Provide the (x, y) coordinate of the cell's center where the given text is located.  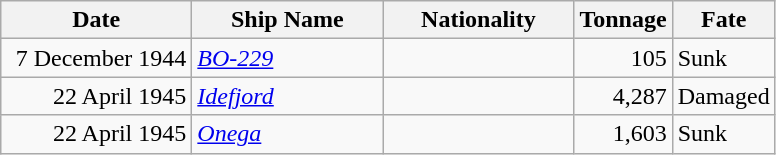
Damaged (724, 96)
105 (623, 58)
Onega (288, 134)
Idefjord (288, 96)
Tonnage (623, 20)
Fate (724, 20)
7 December 1944 (96, 58)
Date (96, 20)
BO-229 (288, 58)
4,287 (623, 96)
Nationality (478, 20)
Ship Name (288, 20)
1,603 (623, 134)
